Capture the cell that displays the provided text and extract its [X, Y] central coordinate. 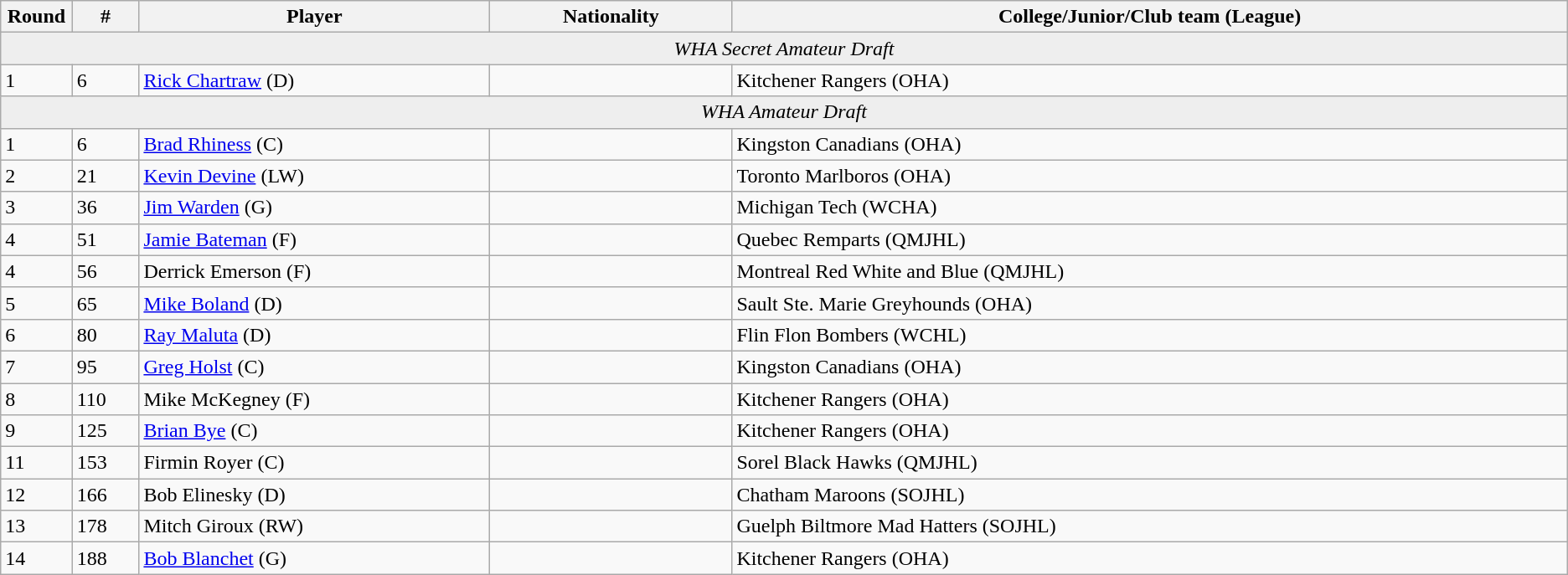
Guelph Biltmore Mad Hatters (SOJHL) [1149, 526]
Firmin Royer (C) [315, 463]
14 [37, 558]
Quebec Remparts (QMJHL) [1149, 239]
7 [37, 367]
Toronto Marlboros (OHA) [1149, 176]
Jim Warden (G) [315, 208]
Sault Ste. Marie Greyhounds (OHA) [1149, 303]
95 [106, 367]
178 [106, 526]
Mike McKegney (F) [315, 399]
Flin Flon Bombers (WCHL) [1149, 335]
College/Junior/Club team (League) [1149, 17]
Mitch Giroux (RW) [315, 526]
11 [37, 463]
166 [106, 495]
153 [106, 463]
8 [37, 399]
Mike Boland (D) [315, 303]
Nationality [611, 17]
Player [315, 17]
Ray Maluta (D) [315, 335]
2 [37, 176]
Brad Rhiness (C) [315, 144]
5 [37, 303]
36 [106, 208]
WHA Secret Amateur Draft [784, 49]
Bob Blanchet (G) [315, 558]
21 [106, 176]
Michigan Tech (WCHA) [1149, 208]
# [106, 17]
65 [106, 303]
110 [106, 399]
125 [106, 431]
Sorel Black Hawks (QMJHL) [1149, 463]
Montreal Red White and Blue (QMJHL) [1149, 271]
WHA Amateur Draft [784, 112]
3 [37, 208]
Chatham Maroons (SOJHL) [1149, 495]
51 [106, 239]
188 [106, 558]
Kevin Devine (LW) [315, 176]
12 [37, 495]
Brian Bye (C) [315, 431]
56 [106, 271]
Bob Elinesky (D) [315, 495]
Rick Chartraw (D) [315, 80]
13 [37, 526]
Round [37, 17]
Jamie Bateman (F) [315, 239]
Derrick Emerson (F) [315, 271]
9 [37, 431]
Greg Holst (C) [315, 367]
80 [106, 335]
